Locate the cell with the specified text and output its (X, Y) center coordinate. 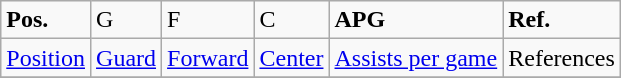
References (562, 58)
Guard (126, 58)
Ref. (562, 20)
Assists per game (416, 58)
Forward (208, 58)
Center (292, 58)
G (126, 20)
APG (416, 20)
Pos. (46, 20)
Position (46, 58)
C (292, 20)
F (208, 20)
